Output the (X, Y) coordinate of the center of the cell containing the given text.  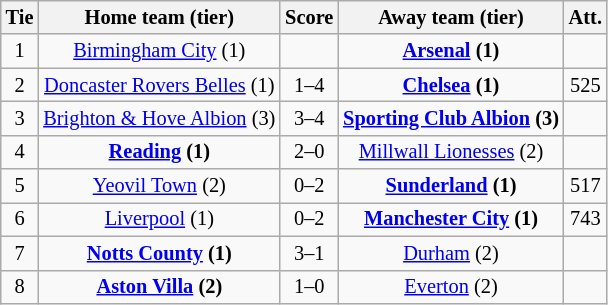
Manchester City (1) (451, 219)
8 (20, 287)
Tie (20, 17)
1 (20, 51)
Score (309, 17)
Doncaster Rovers Belles (1) (159, 85)
Durham (2) (451, 253)
Yeovil Town (2) (159, 186)
Everton (2) (451, 287)
2–0 (309, 152)
Att. (586, 17)
Away team (tier) (451, 17)
Birmingham City (1) (159, 51)
5 (20, 186)
7 (20, 253)
3–1 (309, 253)
Millwall Lionesses (2) (451, 152)
Brighton & Hove Albion (3) (159, 118)
4 (20, 152)
3 (20, 118)
Chelsea (1) (451, 85)
Reading (1) (159, 152)
Sporting Club Albion (3) (451, 118)
1–4 (309, 85)
3–4 (309, 118)
Liverpool (1) (159, 219)
1–0 (309, 287)
743 (586, 219)
Home team (tier) (159, 17)
2 (20, 85)
525 (586, 85)
Aston Villa (2) (159, 287)
Sunderland (1) (451, 186)
Arsenal (1) (451, 51)
Notts County (1) (159, 253)
6 (20, 219)
517 (586, 186)
